Capture the cell that displays the provided text and extract its [x, y] central coordinate. 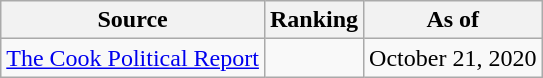
As of [453, 20]
Source [133, 20]
Ranking [314, 20]
The Cook Political Report [133, 58]
October 21, 2020 [453, 58]
